Extract the [x, y] coordinate from the center of the cell holding the provided text.  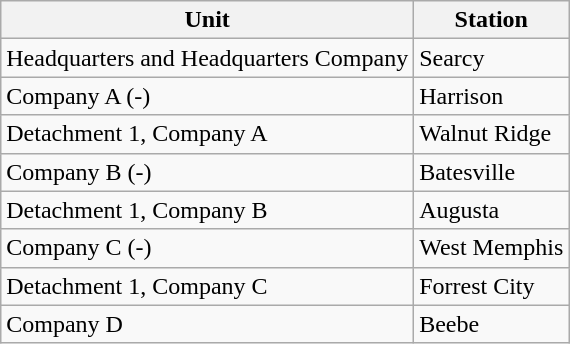
Detachment 1, Company B [208, 210]
Detachment 1, Company A [208, 134]
Unit [208, 20]
Station [492, 20]
Forrest City [492, 286]
Harrison [492, 96]
Headquarters and Headquarters Company [208, 58]
Detachment 1, Company C [208, 286]
Augusta [492, 210]
Searcy [492, 58]
Company D [208, 324]
Company A (-) [208, 96]
Beebe [492, 324]
Batesville [492, 172]
Company B (-) [208, 172]
West Memphis [492, 248]
Walnut Ridge [492, 134]
Company C (-) [208, 248]
